Scan for the cell matching the given text and deliver its [x, y] coordinate at center. 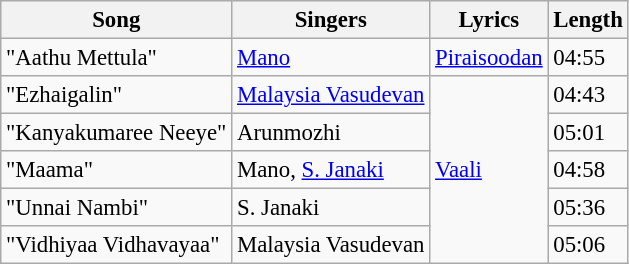
"Ezhaigalin" [116, 95]
04:55 [588, 58]
04:43 [588, 95]
Mano [331, 58]
Song [116, 20]
"Kanyakumaree Neeye" [116, 133]
Mano, S. Janaki [331, 170]
Arunmozhi [331, 133]
05:01 [588, 133]
Length [588, 20]
05:06 [588, 245]
"Aathu Mettula" [116, 58]
S. Janaki [331, 208]
Lyrics [489, 20]
Vaali [489, 170]
"Maama" [116, 170]
Piraisoodan [489, 58]
"Unnai Nambi" [116, 208]
"Vidhiyaa Vidhavayaa" [116, 245]
Singers [331, 20]
04:58 [588, 170]
05:36 [588, 208]
